Extract the (x, y) coordinate from the center of the cell holding the provided text.  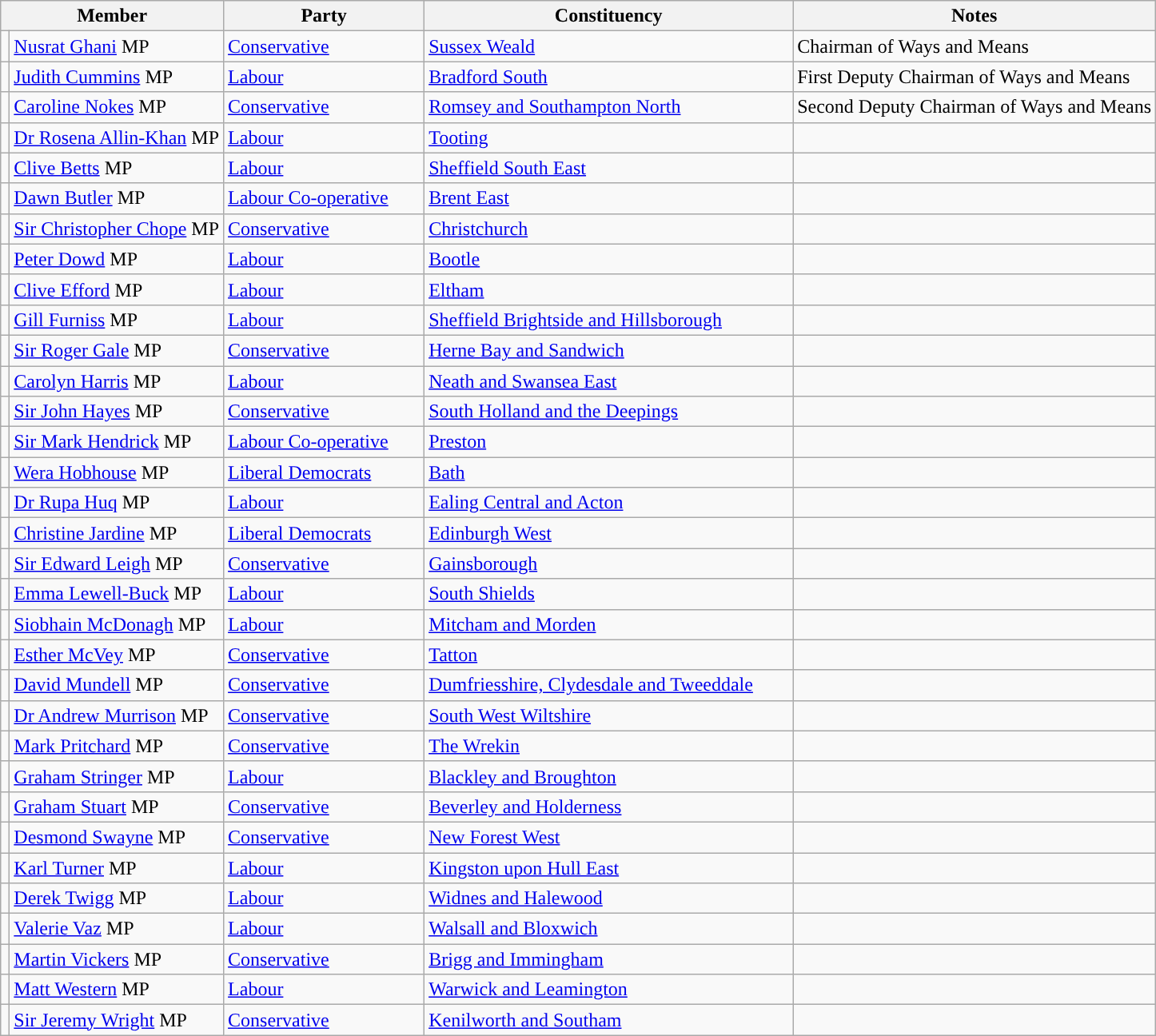
David Mundell MP (117, 685)
Mark Pritchard MP (117, 746)
Dr Rupa Huq MP (117, 503)
Romsey and Southampton North (609, 107)
Party (325, 16)
Brent East (609, 198)
Clive Efford MP (117, 289)
Blackley and Broughton (609, 776)
Gainsborough (609, 564)
Constituency (609, 16)
Dawn Butler MP (117, 198)
Sheffield Brightside and Hillsborough (609, 320)
Walsall and Bloxwich (609, 929)
South West Wiltshire (609, 715)
The Wrekin (609, 746)
South Holland and the Deepings (609, 412)
Graham Stringer MP (117, 776)
Kenilworth and Southam (609, 1020)
Karl Turner MP (117, 867)
Siobhain McDonagh MP (117, 624)
Eltham (609, 289)
Ealing Central and Acton (609, 503)
Neath and Swansea East (609, 381)
First Deputy Chairman of Ways and Means (975, 77)
Beverley and Holderness (609, 807)
Member (112, 16)
Judith Cummins MP (117, 77)
Dr Rosena Allin-Khan MP (117, 137)
Sir John Hayes MP (117, 412)
Sussex Weald (609, 46)
Notes (975, 16)
Chairman of Ways and Means (975, 46)
Sir Edward Leigh MP (117, 564)
Herne Bay and Sandwich (609, 350)
South Shields (609, 594)
Preston (609, 442)
Bradford South (609, 77)
Caroline Nokes MP (117, 107)
Valerie Vaz MP (117, 929)
Sir Jeremy Wright MP (117, 1020)
Brigg and Immingham (609, 959)
Nusrat Ghani MP (117, 46)
Christine Jardine MP (117, 533)
Sir Mark Hendrick MP (117, 442)
Dumfriesshire, Clydesdale and Tweeddale (609, 685)
Widnes and Halewood (609, 899)
Kingston upon Hull East (609, 867)
Bootle (609, 259)
Wera Hobhouse MP (117, 472)
Dr Andrew Murrison MP (117, 715)
Sir Roger Gale MP (117, 350)
Graham Stuart MP (117, 807)
Matt Western MP (117, 990)
Bath (609, 472)
Clive Betts MP (117, 168)
Desmond Swayne MP (117, 837)
Christchurch (609, 229)
Sheffield South East (609, 168)
Sir Christopher Chope MP (117, 229)
Mitcham and Morden (609, 624)
Derek Twigg MP (117, 899)
New Forest West (609, 837)
Gill Furniss MP (117, 320)
Emma Lewell-Buck MP (117, 594)
Edinburgh West (609, 533)
Carolyn Harris MP (117, 381)
Esther McVey MP (117, 655)
Tatton (609, 655)
Martin Vickers MP (117, 959)
Second Deputy Chairman of Ways and Means (975, 107)
Tooting (609, 137)
Warwick and Leamington (609, 990)
Peter Dowd MP (117, 259)
